Extract the (x, y) coordinate from the center of the cell holding the provided text.  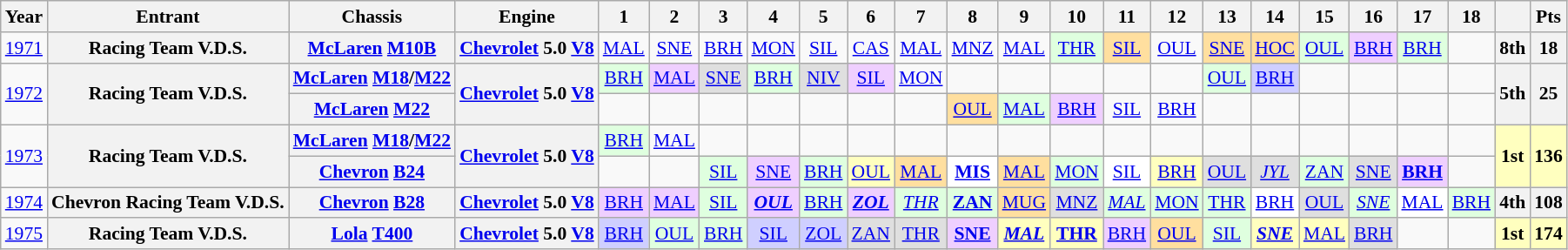
Year (24, 17)
1974 (24, 203)
9 (1025, 17)
McLaren M22 (372, 110)
Entrant (168, 17)
11 (1128, 17)
Chevron B28 (372, 203)
15 (1324, 17)
1 (624, 17)
1973 (24, 157)
HOC (1275, 48)
6 (871, 17)
Chassis (372, 17)
Lola T400 (372, 234)
1975 (24, 234)
JYL (1275, 172)
NIV (823, 78)
1972 (24, 94)
25 (1549, 94)
4th (1512, 203)
3 (724, 17)
Chevron B24 (372, 172)
5 (823, 17)
8th (1512, 48)
108 (1549, 203)
8 (973, 17)
4 (773, 17)
2 (674, 17)
174 (1549, 234)
CAS (871, 48)
Chevron Racing Team V.D.S. (168, 203)
MUG (1025, 203)
5th (1512, 94)
1971 (24, 48)
17 (1422, 17)
16 (1373, 17)
13 (1227, 17)
MIS (973, 172)
136 (1549, 157)
Pts (1549, 17)
McLaren M10B (372, 48)
7 (921, 17)
10 (1077, 17)
12 (1176, 17)
Engine (527, 17)
14 (1275, 17)
